Extract the (X, Y) coordinate from the center of the cell holding the provided text.  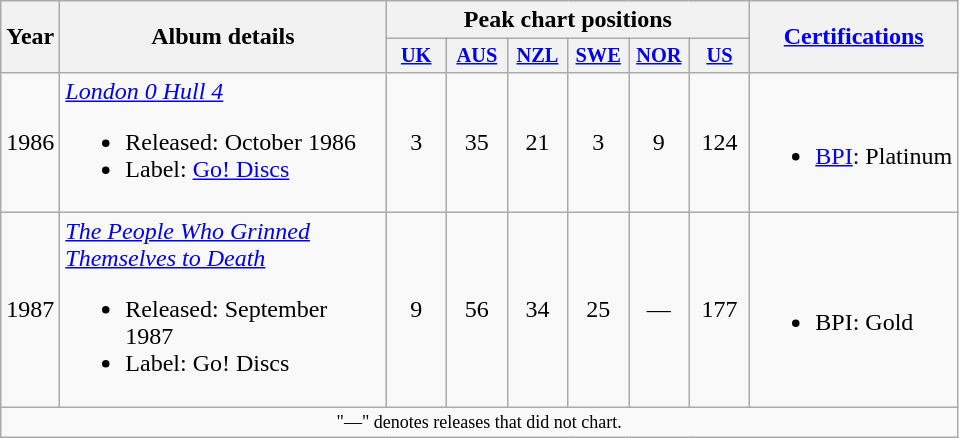
21 (538, 142)
— (658, 310)
124 (720, 142)
Certifications (854, 37)
Peak chart positions (568, 20)
"—" denotes releases that did not chart. (480, 422)
56 (478, 310)
London 0 Hull 4Released: October 1986Label: Go! Discs (223, 142)
1987 (30, 310)
35 (478, 142)
1986 (30, 142)
Year (30, 37)
AUS (478, 56)
US (720, 56)
NOR (658, 56)
34 (538, 310)
SWE (598, 56)
25 (598, 310)
UK (416, 56)
NZL (538, 56)
BPI: Platinum (854, 142)
BPI: Gold (854, 310)
The People Who Grinned Themselves to DeathReleased: September 1987Label: Go! Discs (223, 310)
Album details (223, 37)
177 (720, 310)
